Determine the (x, y) coordinate at the center of the cell enclosing the given text.  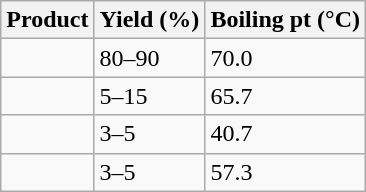
5–15 (150, 96)
80–90 (150, 58)
Product (48, 20)
Yield (%) (150, 20)
70.0 (286, 58)
57.3 (286, 172)
40.7 (286, 134)
Boiling pt (°C) (286, 20)
65.7 (286, 96)
